Scan for the cell matching the given text and deliver its (x, y) coordinate at center. 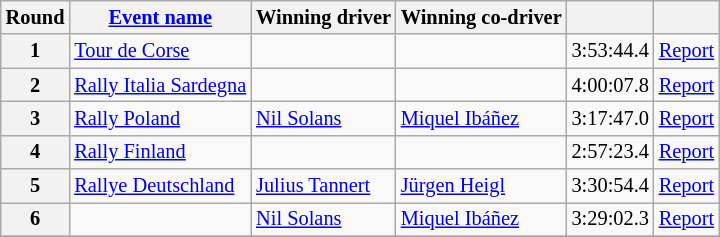
5 (36, 186)
Tour de Corse (160, 51)
Event name (160, 17)
Winning co-driver (482, 17)
3:29:02.3 (610, 219)
Rallye Deutschland (160, 186)
Rally Poland (160, 118)
Rally Finland (160, 152)
4:00:07.8 (610, 85)
3:30:54.4 (610, 186)
Winning driver (324, 17)
2 (36, 85)
3 (36, 118)
4 (36, 152)
3:53:44.4 (610, 51)
3:17:47.0 (610, 118)
1 (36, 51)
2:57:23.4 (610, 152)
6 (36, 219)
Jürgen Heigl (482, 186)
Julius Tannert (324, 186)
Rally Italia Sardegna (160, 85)
Round (36, 17)
